Determine the (x, y) coordinate at the center of the cell enclosing the given text.  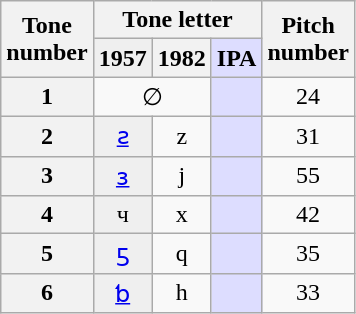
2 (47, 136)
Pitchnumber (308, 39)
q (182, 254)
4 (47, 215)
6 (47, 293)
h (182, 293)
1 (47, 97)
42 (308, 215)
∅ (152, 97)
j (182, 176)
1982 (182, 58)
ч (122, 215)
31 (308, 136)
ƅ (122, 293)
Tonenumber (47, 39)
5 (47, 254)
x (182, 215)
35 (308, 254)
IPA (236, 58)
33 (308, 293)
3 (47, 176)
55 (308, 176)
ɜ (122, 176)
ƽ (122, 254)
Tone letter (178, 20)
z (182, 136)
24 (308, 97)
1957 (122, 58)
ƨ (122, 136)
